Output the [x, y] coordinate of the center of the cell containing the given text.  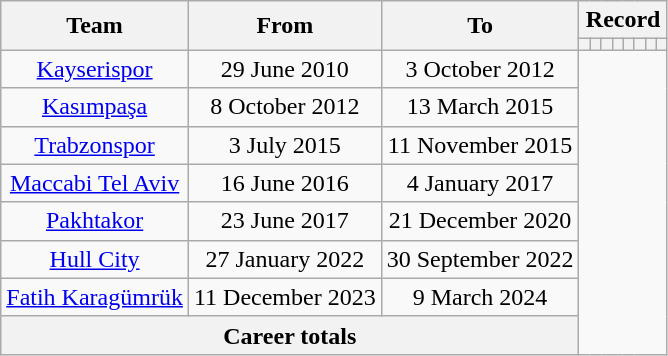
29 June 2010 [284, 69]
4 January 2017 [480, 183]
Maccabi Tel Aviv [95, 183]
Hull City [95, 259]
8 October 2012 [284, 107]
11 December 2023 [284, 297]
Record [623, 20]
Kayserispor [95, 69]
Pakhtakor [95, 221]
23 June 2017 [284, 221]
27 January 2022 [284, 259]
30 September 2022 [480, 259]
16 June 2016 [284, 183]
Trabzonspor [95, 145]
21 December 2020 [480, 221]
13 March 2015 [480, 107]
To [480, 26]
Career totals [290, 335]
Fatih Karagümrük [95, 297]
9 March 2024 [480, 297]
Team [95, 26]
3 October 2012 [480, 69]
Kasımpaşa [95, 107]
From [284, 26]
11 November 2015 [480, 145]
3 July 2015 [284, 145]
